Extract the (x, y) coordinate from the center of the cell holding the provided text.  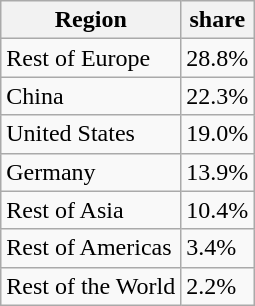
Germany (91, 172)
share (218, 20)
2.2% (218, 286)
United States (91, 134)
3.4% (218, 248)
10.4% (218, 210)
28.8% (218, 58)
Rest of Asia (91, 210)
Rest of Europe (91, 58)
13.9% (218, 172)
China (91, 96)
Rest of Americas (91, 248)
19.0% (218, 134)
22.3% (218, 96)
Region (91, 20)
Rest of the World (91, 286)
